Pinpoint the cell where the given text exists, returning its (x, y) midpoint coordinate. 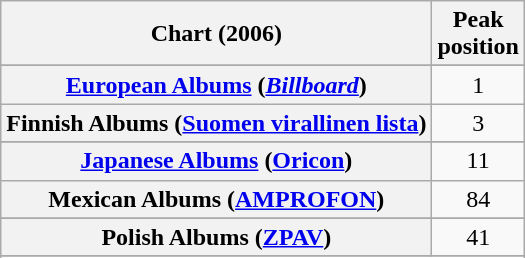
Mexican Albums (AMPROFON) (216, 199)
European Albums (Billboard) (216, 85)
Finnish Albums (Suomen virallinen lista) (216, 123)
84 (478, 199)
3 (478, 123)
1 (478, 85)
11 (478, 161)
Polish Albums (ZPAV) (216, 237)
41 (478, 237)
Peakposition (478, 34)
Japanese Albums (Oricon) (216, 161)
Chart (2006) (216, 34)
